From the cell containing the given text, extract its center point as [X, Y] coordinate. 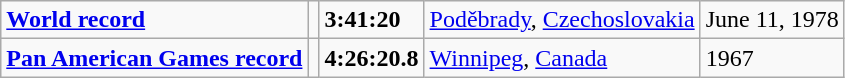
3:41:20 [372, 20]
World record [154, 20]
June 11, 1978 [772, 20]
4:26:20.8 [372, 58]
1967 [772, 58]
Poděbrady, Czechoslovakia [562, 20]
Winnipeg, Canada [562, 58]
Pan American Games record [154, 58]
